Extract the [X, Y] coordinate from the center of the cell holding the provided text.  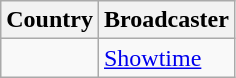
Showtime [166, 58]
Broadcaster [166, 20]
Country [50, 20]
